Pinpoint the cell where the given text exists, returning its (x, y) midpoint coordinate. 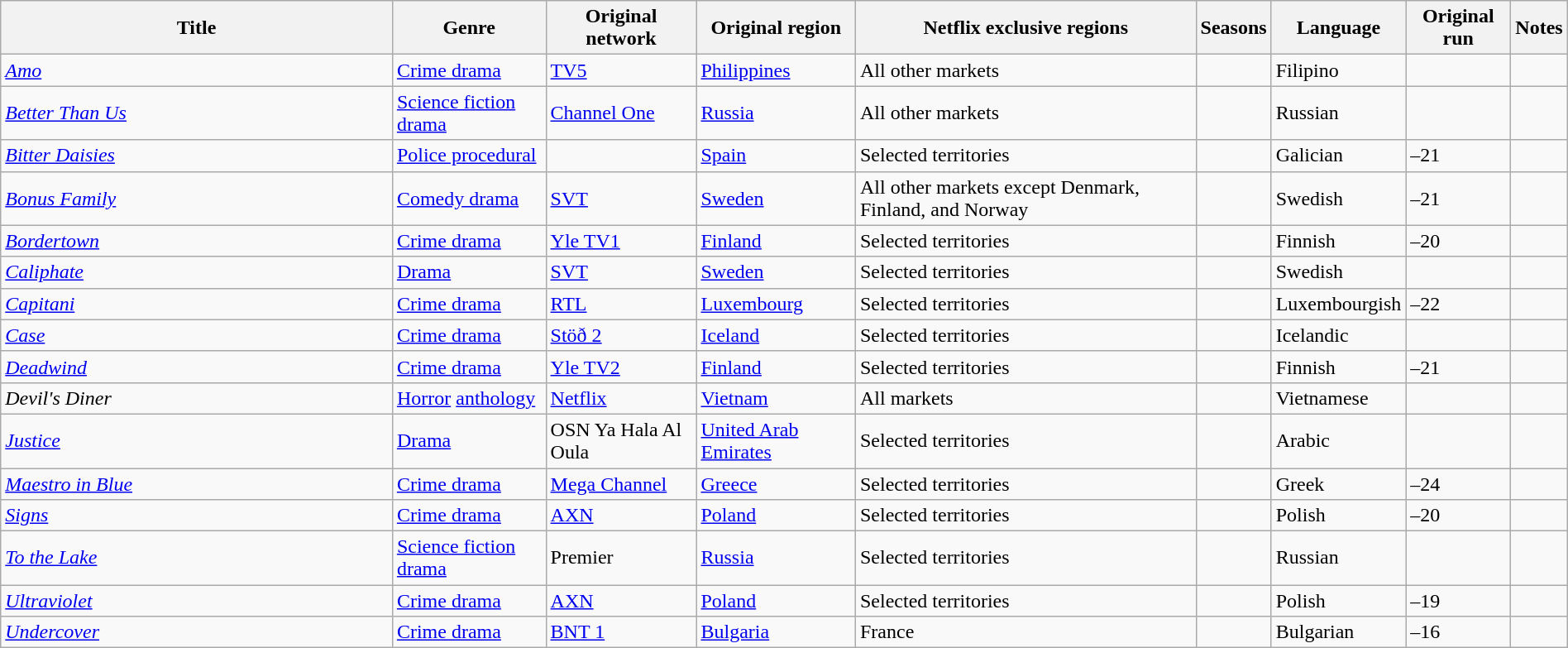
Justice (197, 440)
Vietnamese (1338, 398)
Title (197, 28)
Philippines (776, 70)
Spain (776, 156)
Netflix exclusive regions (1025, 28)
Amo (197, 70)
Better Than Us (197, 113)
Police procedural (469, 156)
Bonus Family (197, 199)
Channel One (621, 113)
Bitter Daisies (197, 156)
Netflix (621, 398)
All markets (1025, 398)
Luxembourg (776, 304)
Galician (1338, 156)
Case (197, 335)
Vietnam (776, 398)
BNT 1 (621, 632)
Greek (1338, 484)
To the Lake (197, 558)
Bulgarian (1338, 632)
Original region (776, 28)
Seasons (1234, 28)
United Arab Emirates (776, 440)
–16 (1459, 632)
Icelandic (1338, 335)
Bulgaria (776, 632)
Iceland (776, 335)
Notes (1539, 28)
Language (1338, 28)
Yle TV2 (621, 367)
Undercover (197, 632)
OSN Ya Hala Al Oula (621, 440)
Bordertown (197, 241)
Filipino (1338, 70)
Devil's Diner (197, 398)
–24 (1459, 484)
Greece (776, 484)
Original network (621, 28)
–19 (1459, 601)
Caliphate (197, 272)
Horror anthology (469, 398)
Comedy drama (469, 199)
Mega Channel (621, 484)
Original run (1459, 28)
Ultraviolet (197, 601)
Genre (469, 28)
Maestro in Blue (197, 484)
Signs (197, 516)
Arabic (1338, 440)
Luxembourgish (1338, 304)
TV5 (621, 70)
Capitani (197, 304)
RTL (621, 304)
Yle TV1 (621, 241)
Deadwind (197, 367)
All other markets except Denmark, Finland, and Norway (1025, 199)
Stöð 2 (621, 335)
Premier (621, 558)
France (1025, 632)
–22 (1459, 304)
